Provide the (x, y) coordinate of the cell's center where the given text is located.  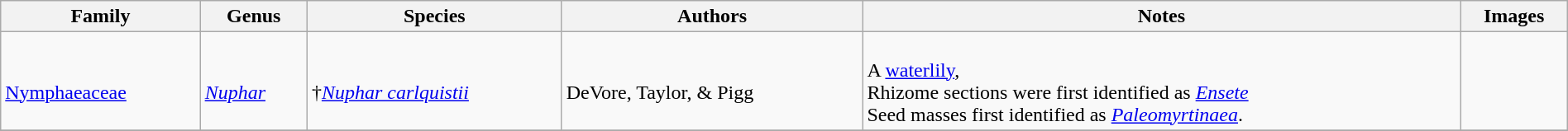
Genus (253, 16)
A waterlily, Rhizome sections were first identified as Ensete Seed masses first identified as Paleomyrtinaea. (1161, 81)
Family (101, 16)
Images (1513, 16)
Nymphaeaceae (101, 81)
DeVore, Taylor, & Pigg (712, 81)
Species (434, 16)
Nuphar (253, 81)
Authors (712, 16)
Notes (1161, 16)
†Nuphar carlquistii (434, 81)
